Locate the cell with the specified text and output its (x, y) center coordinate. 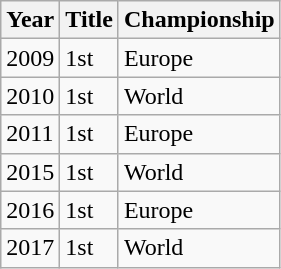
2011 (30, 134)
2017 (30, 248)
2016 (30, 210)
2015 (30, 172)
2009 (30, 58)
Title (90, 20)
2010 (30, 96)
Championship (199, 20)
Year (30, 20)
